Provide the [X, Y] coordinate of the cell's center where the given text is located.  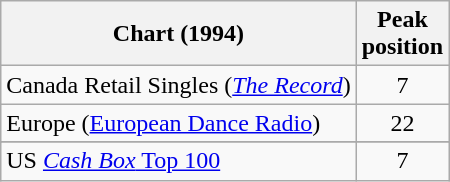
Chart (1994) [178, 34]
Peakposition [402, 34]
Europe (European Dance Radio) [178, 123]
Canada Retail Singles (The Record) [178, 85]
US Cash Box Top 100 [178, 161]
22 [402, 123]
